Identify which cell holds the provided text, then report its (x, y) central coordinate. 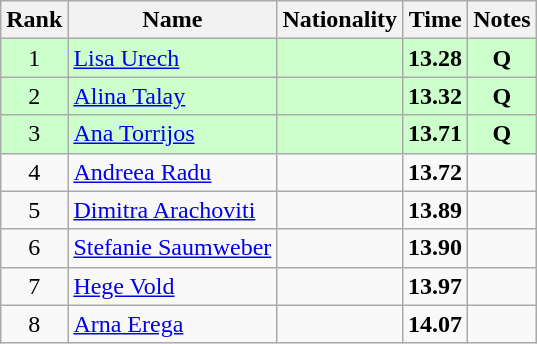
2 (34, 96)
Alina Talay (172, 96)
13.32 (436, 96)
Name (172, 20)
7 (34, 286)
Arna Erega (172, 324)
Stefanie Saumweber (172, 248)
Lisa Urech (172, 58)
Time (436, 20)
13.72 (436, 172)
14.07 (436, 324)
1 (34, 58)
Rank (34, 20)
Dimitra Arachoviti (172, 210)
5 (34, 210)
Ana Torrijos (172, 134)
Andreea Radu (172, 172)
4 (34, 172)
8 (34, 324)
13.89 (436, 210)
Nationality (340, 20)
13.28 (436, 58)
3 (34, 134)
13.90 (436, 248)
13.97 (436, 286)
6 (34, 248)
13.71 (436, 134)
Notes (502, 20)
Hege Vold (172, 286)
